Locate the cell with the specified text and output its (X, Y) center coordinate. 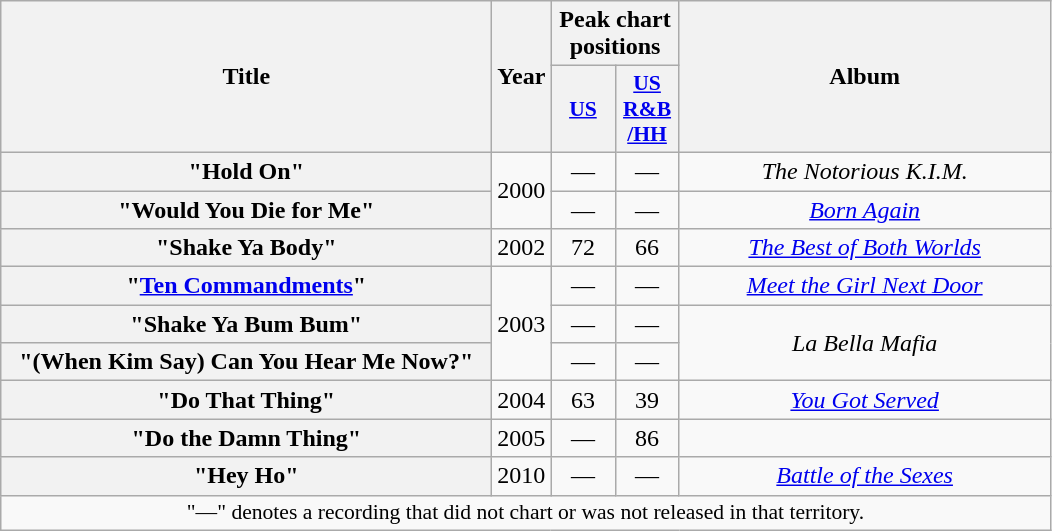
The Notorious K.I.M. (864, 171)
86 (647, 438)
Peak chartpositions (615, 34)
2002 (522, 248)
Battle of the Sexes (864, 476)
"Do the Damn Thing" (246, 438)
2000 (522, 190)
US (583, 110)
2010 (522, 476)
63 (583, 400)
2005 (522, 438)
"Do That Thing" (246, 400)
"—" denotes a recording that did not chart or was not released in that territory. (526, 513)
"Would You Die for Me" (246, 209)
"(When Kim Say) Can You Hear Me Now?" (246, 362)
2004 (522, 400)
Meet the Girl Next Door (864, 286)
2003 (522, 324)
"Shake Ya Bum Bum" (246, 324)
Year (522, 77)
The Best of Both Worlds (864, 248)
Born Again (864, 209)
"Shake Ya Body" (246, 248)
"Ten Commandments" (246, 286)
Album (864, 77)
Title (246, 77)
72 (583, 248)
You Got Served (864, 400)
"Hold On" (246, 171)
"Hey Ho" (246, 476)
USR&B/HH (647, 110)
39 (647, 400)
66 (647, 248)
La Bella Mafia (864, 343)
